Determine the (X, Y) coordinate at the center of the cell enclosing the given text.  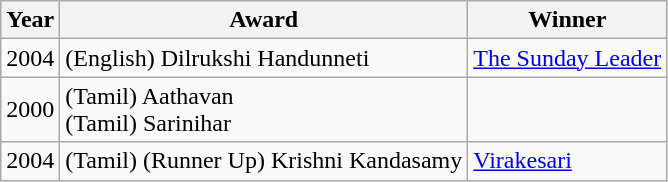
Award (264, 20)
Winner (568, 20)
Year (30, 20)
The Sunday Leader (568, 58)
2000 (30, 110)
(English) Dilrukshi Handunneti (264, 58)
(Tamil) Aathavan(Tamil) Sarinihar (264, 110)
(Tamil) (Runner Up) Krishni Kandasamy (264, 161)
Virakesari (568, 161)
